Find where the given text appears and provide that cell's center as (x, y) coordinate. 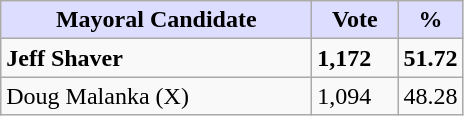
Mayoral Candidate (156, 20)
Jeff Shaver (156, 58)
% (430, 20)
Doug Malanka (X) (156, 96)
1,172 (355, 58)
51.72 (430, 58)
1,094 (355, 96)
Vote (355, 20)
48.28 (430, 96)
